Determine the [x, y] coordinate at the center of the cell enclosing the given text.  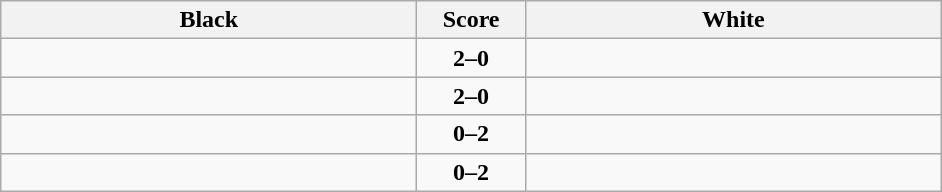
Score [472, 20]
White [733, 20]
Black [209, 20]
